Pinpoint the cell where the given text exists, returning its (X, Y) midpoint coordinate. 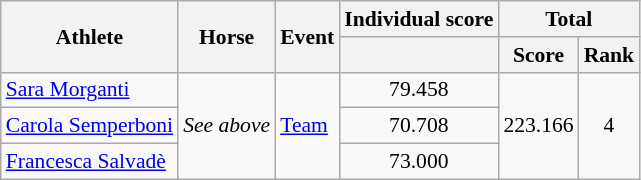
Sara Morganti (90, 90)
70.708 (418, 126)
Carola Semperboni (90, 126)
Total (568, 19)
Individual score (418, 19)
79.458 (418, 90)
223.166 (538, 126)
Score (538, 55)
Horse (226, 36)
See above (226, 126)
Event (307, 36)
Rank (610, 55)
Francesca Salvadè (90, 162)
Athlete (90, 36)
73.000 (418, 162)
Team (307, 126)
4 (610, 126)
